Find where the given text appears and provide that cell's center as (x, y) coordinate. 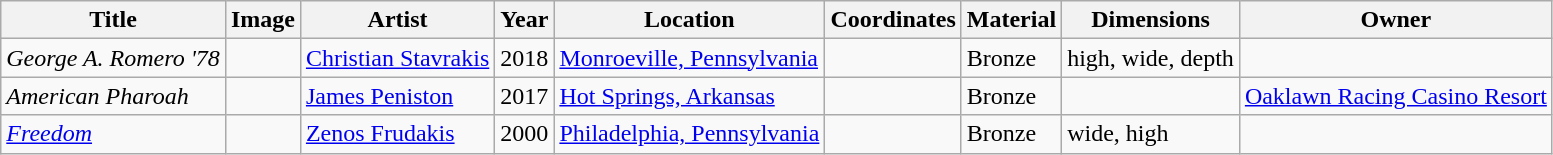
Coordinates (893, 20)
Zenos Frudakis (397, 134)
George A. Romero '78 (114, 58)
Material (1011, 20)
James Peniston (397, 96)
Monroeville, Pennsylvania (690, 58)
Location (690, 20)
2018 (524, 58)
Image (262, 20)
Freedom (114, 134)
high, wide, depth (1151, 58)
American Pharoah (114, 96)
wide, high (1151, 134)
Artist (397, 20)
Title (114, 20)
Christian Stavrakis (397, 58)
Oaklawn Racing Casino Resort (1396, 96)
2017 (524, 96)
Philadelphia, Pennsylvania (690, 134)
Hot Springs, Arkansas (690, 96)
2000 (524, 134)
Owner (1396, 20)
Dimensions (1151, 20)
Year (524, 20)
